Search for the cell housing the specified text and yield its (X, Y) center coordinate. 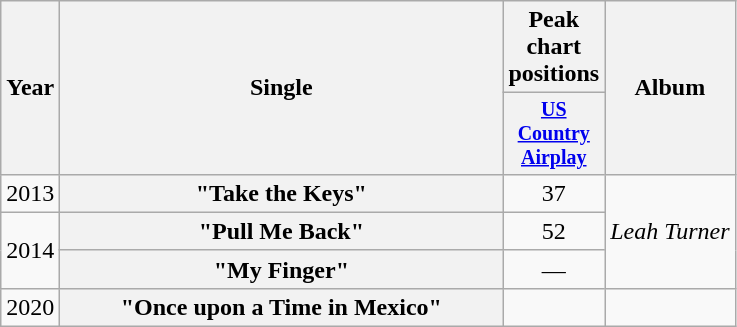
Year (30, 88)
Album (670, 88)
"Once upon a Time in Mexico" (282, 307)
"Take the Keys" (282, 193)
Leah Turner (670, 231)
2014 (30, 250)
US Country Airplay (554, 134)
Single (282, 88)
2020 (30, 307)
"My Finger" (282, 269)
Peak chartpositions (554, 47)
— (554, 269)
2013 (30, 193)
"Pull Me Back" (282, 231)
52 (554, 231)
37 (554, 193)
